Provide the (x, y) coordinate of the cell's center where the given text is located.  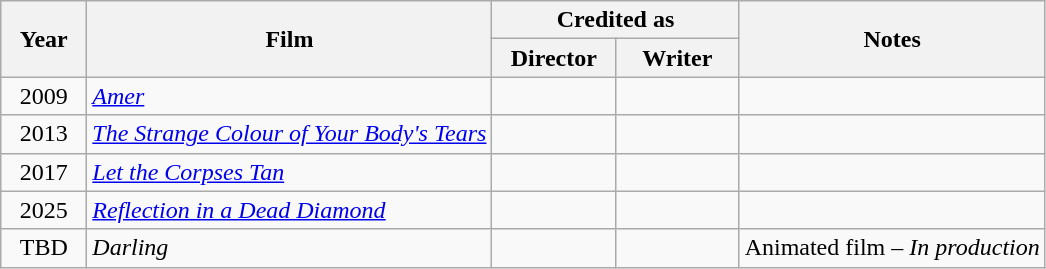
2009 (44, 96)
2013 (44, 134)
Darling (290, 248)
Writer (678, 58)
Director (554, 58)
Credited as (616, 20)
Year (44, 39)
The Strange Colour of Your Body's Tears (290, 134)
TBD (44, 248)
Let the Corpses Tan (290, 172)
2017 (44, 172)
Notes (892, 39)
Film (290, 39)
Reflection in a Dead Diamond (290, 210)
2025 (44, 210)
Amer (290, 96)
Animated film – In production (892, 248)
